Provide the (x, y) coordinate of the cell's center where the given text is located.  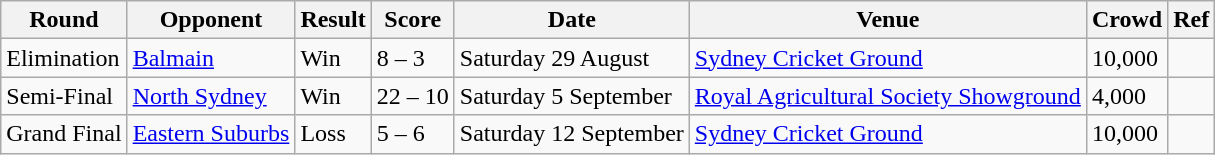
Date (572, 20)
Result (333, 20)
Round (64, 20)
Saturday 12 September (572, 134)
Crowd (1126, 20)
Royal Agricultural Society Showground (888, 96)
Score (412, 20)
Saturday 29 August (572, 58)
Ref (1192, 20)
22 – 10 (412, 96)
Loss (333, 134)
Venue (888, 20)
Semi-Final (64, 96)
Eastern Suburbs (211, 134)
5 – 6 (412, 134)
North Sydney (211, 96)
Balmain (211, 58)
Opponent (211, 20)
Saturday 5 September (572, 96)
Elimination (64, 58)
8 – 3 (412, 58)
4,000 (1126, 96)
Grand Final (64, 134)
